Extract the [X, Y] coordinate from the center of the cell holding the provided text.  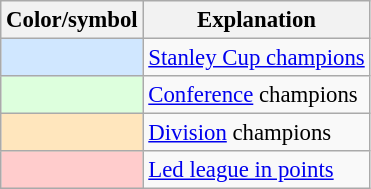
Division champions [256, 133]
Color/symbol [72, 20]
Conference champions [256, 95]
Led league in points [256, 170]
Stanley Cup champions [256, 58]
Explanation [256, 20]
